Identify which cell holds the provided text, then report its (x, y) central coordinate. 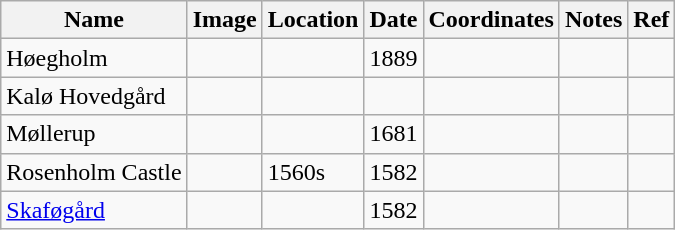
1889 (394, 58)
Ref (652, 20)
Coordinates (491, 20)
Name (94, 20)
Location (313, 20)
Høegholm (94, 58)
Møllerup (94, 134)
Rosenholm Castle (94, 172)
Date (394, 20)
1681 (394, 134)
1560s (313, 172)
Image (224, 20)
Kalø Hovedgård (94, 96)
Notes (593, 20)
Skaføgård (94, 210)
